Capture the cell that displays the provided text and extract its [x, y] central coordinate. 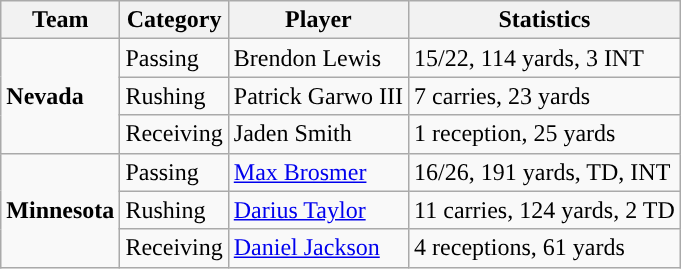
7 carries, 23 yards [545, 96]
Player [318, 20]
Darius Taylor [318, 210]
Patrick Garwo III [318, 96]
11 carries, 124 yards, 2 TD [545, 210]
Category [174, 20]
1 reception, 25 yards [545, 134]
Max Brosmer [318, 172]
Brendon Lewis [318, 58]
Team [60, 20]
4 receptions, 61 yards [545, 248]
15/22, 114 yards, 3 INT [545, 58]
Jaden Smith [318, 134]
Daniel Jackson [318, 248]
16/26, 191 yards, TD, INT [545, 172]
Statistics [545, 20]
Nevada [60, 96]
Minnesota [60, 210]
